Identify which cell holds the provided text, then report its [x, y] central coordinate. 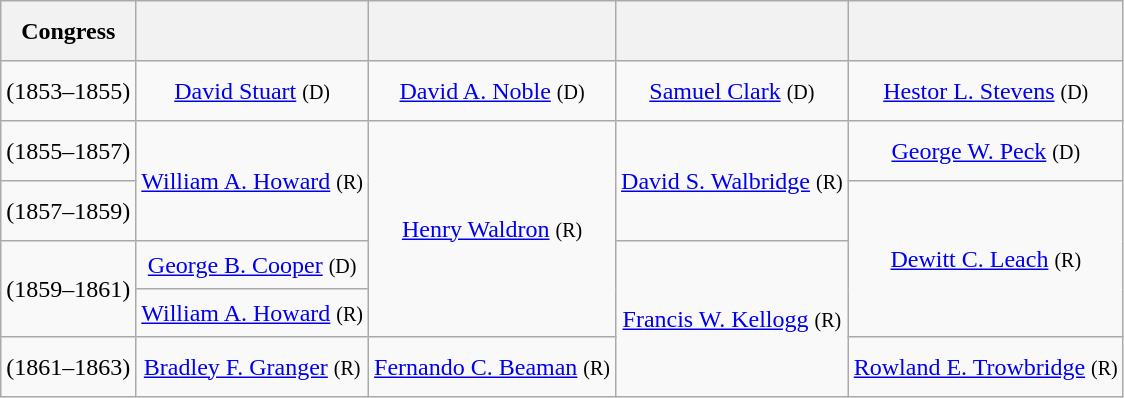
Bradley F. Granger (R) [252, 367]
Dewitt C. Leach (R) [986, 259]
Henry Waldron (R) [492, 229]
(1859–1861) [68, 289]
(1853–1855) [68, 91]
George B. Cooper (D) [252, 265]
Cong­ress [68, 31]
(1855–1857) [68, 151]
Hestor L. Stevens (D) [986, 91]
David A. Noble (D) [492, 91]
George W. Peck (D) [986, 151]
(1861–1863) [68, 367]
Francis W. Kellogg (R) [732, 319]
(1857–1859) [68, 211]
David S. Walbridge (R) [732, 181]
Fernando C. Beaman (R) [492, 367]
Rowland E. Trowbridge (R) [986, 367]
Samuel Clark (D) [732, 91]
David Stuart (D) [252, 91]
